Detect which cell encompasses the target text, then output its [x, y] center coordinate. 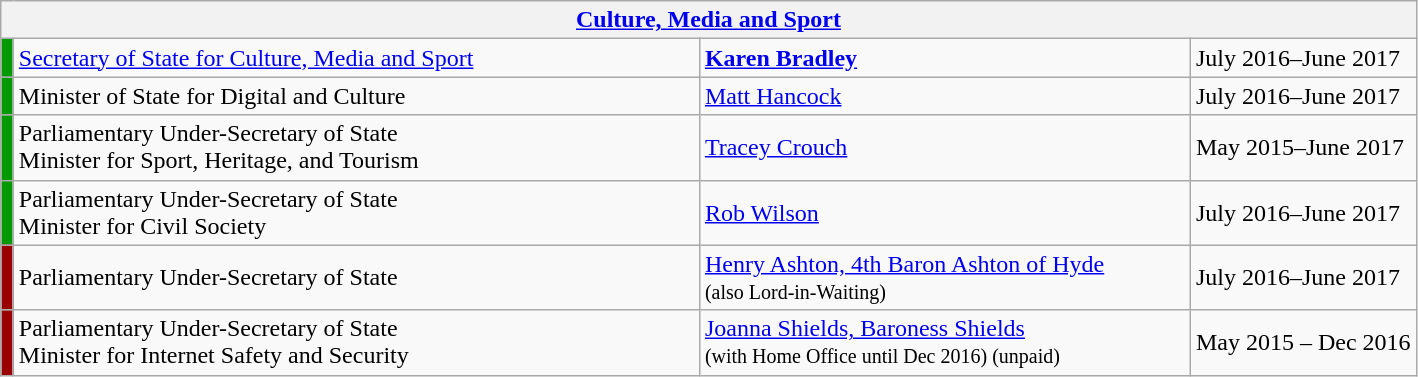
Tracey Crouch [944, 148]
Joanna Shields, Baroness Shields(with Home Office until Dec 2016) (unpaid) [944, 342]
Minister of State for Digital and Culture [356, 96]
Parliamentary Under-Secretary of State Minister for Internet Safety and Security [356, 342]
Culture, Media and Sport [708, 20]
May 2015–June 2017 [1303, 148]
Secretary of State for Culture, Media and Sport [356, 58]
Parliamentary Under-Secretary of State [356, 278]
Matt Hancock [944, 96]
Karen Bradley [944, 58]
Henry Ashton, 4th Baron Ashton of Hyde(also Lord-in-Waiting) [944, 278]
May 2015 – Dec 2016 [1303, 342]
Parliamentary Under-Secretary of State Minister for Sport, Heritage, and Tourism [356, 148]
Parliamentary Under-Secretary of State Minister for Civil Society [356, 212]
Rob Wilson [944, 212]
